Output the [x, y] coordinate of the center of the cell containing the given text.  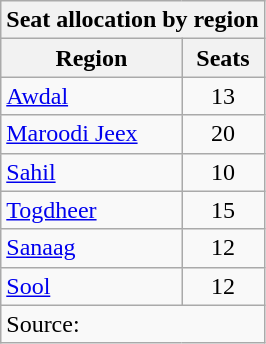
Awdal [92, 96]
Maroodi Jeex [92, 134]
Region [92, 58]
Sanaag [92, 248]
10 [223, 172]
13 [223, 96]
Seat allocation by region [132, 20]
Togdheer [92, 210]
Seats [223, 58]
20 [223, 134]
15 [223, 210]
Source: [132, 324]
Sool [92, 286]
Sahil [92, 172]
